Locate the cell with the specified text and output its [X, Y] center coordinate. 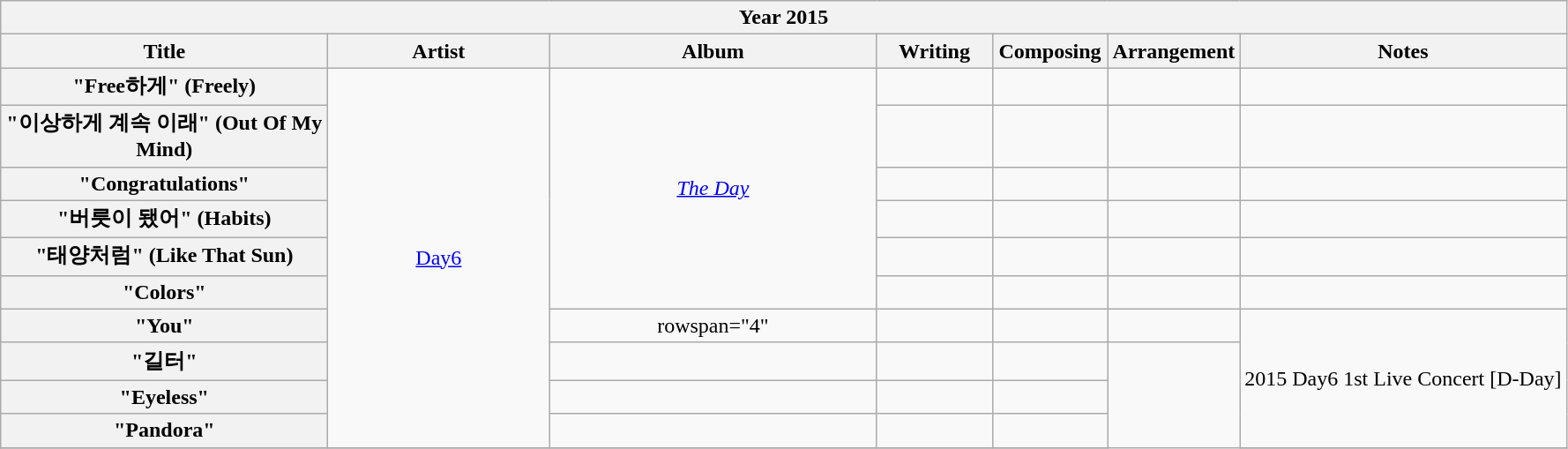
Year 2015 [783, 18]
rowspan="4" [713, 326]
"You" [164, 326]
Writing [935, 51]
"Free하게" (Freely) [164, 86]
"Pandora" [164, 430]
2015 Day6 1st Live Concert [D-Day] [1403, 378]
"Colors" [164, 292]
"길터" [164, 362]
"이상하게 계속 이래" (Out Of My Mind) [164, 136]
"Eyeless" [164, 397]
Composing [1049, 51]
"Congratulations" [164, 183]
Notes [1403, 51]
Artist [439, 51]
Arrangement [1174, 51]
Day6 [439, 258]
Title [164, 51]
The Day [713, 189]
"버릇이 됐어" (Habits) [164, 219]
"태양처럼" (Like That Sun) [164, 258]
Album [713, 51]
